Detect which cell encompasses the target text, then output its [x, y] center coordinate. 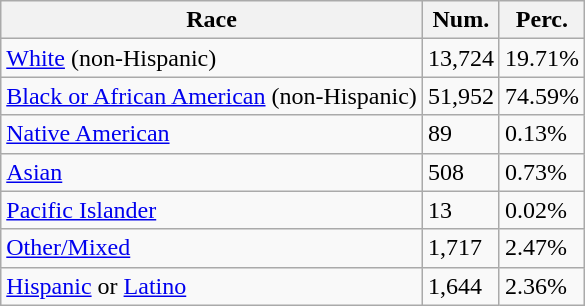
White (non-Hispanic) [212, 58]
51,952 [460, 96]
2.47% [542, 248]
Race [212, 20]
Other/Mixed [212, 248]
0.02% [542, 210]
2.36% [542, 286]
13 [460, 210]
0.13% [542, 134]
Num. [460, 20]
74.59% [542, 96]
Asian [212, 172]
19.71% [542, 58]
Pacific Islander [212, 210]
1,644 [460, 286]
1,717 [460, 248]
13,724 [460, 58]
Native American [212, 134]
Hispanic or Latino [212, 286]
89 [460, 134]
0.73% [542, 172]
Black or African American (non-Hispanic) [212, 96]
508 [460, 172]
Perc. [542, 20]
